Scan for the cell matching the given text and deliver its [x, y] coordinate at center. 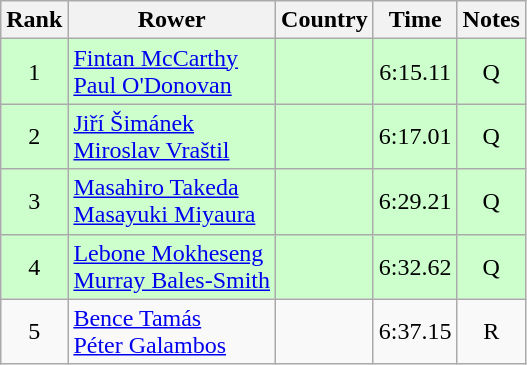
R [491, 332]
6:15.11 [415, 72]
3 [34, 202]
5 [34, 332]
Rank [34, 20]
Notes [491, 20]
6:17.01 [415, 136]
6:29.21 [415, 202]
Lebone MokhesengMurray Bales-Smith [172, 266]
6:37.15 [415, 332]
4 [34, 266]
Bence TamásPéter Galambos [172, 332]
2 [34, 136]
6:32.62 [415, 266]
Country [325, 20]
Masahiro TakedaMasayuki Miyaura [172, 202]
Jiří ŠimánekMiroslav Vraštil [172, 136]
1 [34, 72]
Rower [172, 20]
Fintan McCarthyPaul O'Donovan [172, 72]
Time [415, 20]
